Find where the given text appears and provide that cell's center as [X, Y] coordinate. 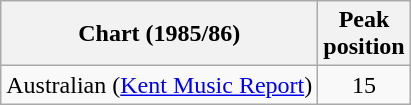
Australian (Kent Music Report) [160, 85]
15 [364, 85]
Peakposition [364, 34]
Chart (1985/86) [160, 34]
